Output the (x, y) coordinate of the center of the cell containing the given text.  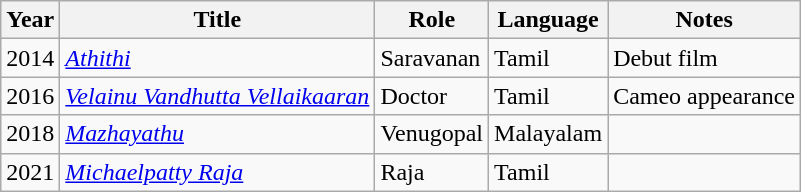
Venugopal (432, 134)
2014 (30, 58)
Language (548, 20)
Debut film (704, 58)
Cameo appearance (704, 96)
Year (30, 20)
Saravanan (432, 58)
2018 (30, 134)
Role (432, 20)
Title (218, 20)
Raja (432, 172)
Mazhayathu (218, 134)
Doctor (432, 96)
2021 (30, 172)
Athithi (218, 58)
Velainu Vandhutta Vellaikaaran (218, 96)
Notes (704, 20)
2016 (30, 96)
Michaelpatty Raja (218, 172)
Malayalam (548, 134)
